Extract the (X, Y) coordinate from the center of the cell holding the provided text.  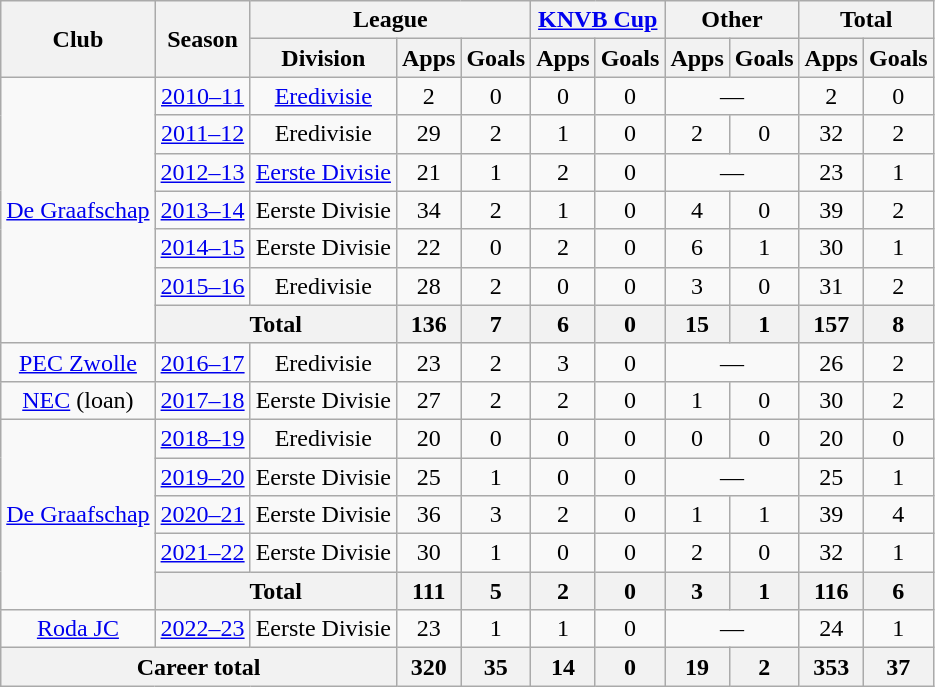
116 (831, 591)
22 (428, 248)
2010–11 (202, 96)
KNVB Cup (598, 20)
League (390, 20)
2020–21 (202, 515)
2014–15 (202, 248)
2019–20 (202, 477)
37 (898, 667)
27 (428, 400)
2021–22 (202, 553)
157 (831, 324)
35 (496, 667)
2018–19 (202, 438)
320 (428, 667)
29 (428, 134)
19 (697, 667)
353 (831, 667)
8 (898, 324)
Season (202, 39)
26 (831, 362)
Roda JC (78, 629)
Career total (199, 667)
34 (428, 210)
2013–14 (202, 210)
31 (831, 286)
36 (428, 515)
24 (831, 629)
Division (323, 58)
NEC (loan) (78, 400)
15 (697, 324)
2022–23 (202, 629)
Other (732, 20)
2012–13 (202, 172)
136 (428, 324)
Club (78, 39)
2016–17 (202, 362)
PEC Zwolle (78, 362)
7 (496, 324)
28 (428, 286)
2011–12 (202, 134)
2015–16 (202, 286)
111 (428, 591)
14 (563, 667)
5 (496, 591)
2017–18 (202, 400)
21 (428, 172)
